Extract the (X, Y) coordinate from the center of the cell holding the provided text.  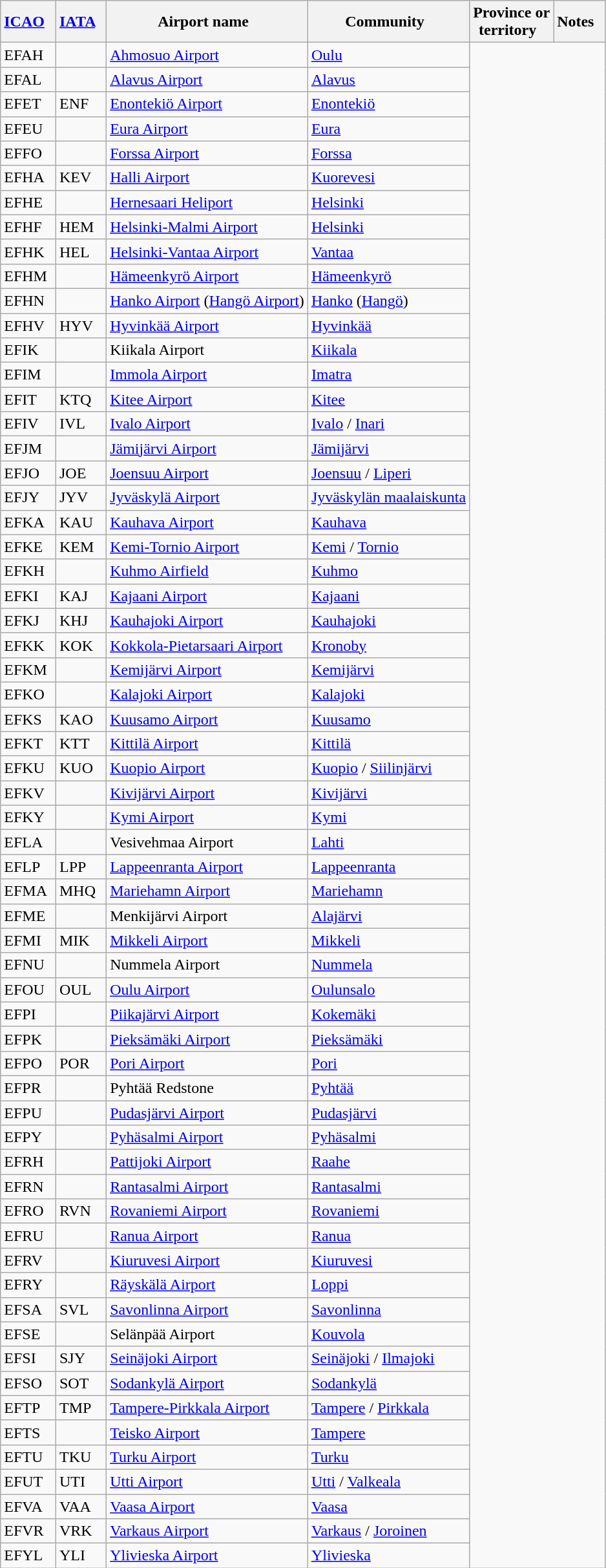
EFPK (28, 1039)
EFME (28, 916)
Kiikala Airport (207, 350)
Kajaani Airport (207, 596)
EFEU (28, 129)
Savonlinna Airport (207, 1309)
EFPY (28, 1138)
Kuhmo (388, 571)
Kalajoki (388, 694)
Forssa Airport (207, 153)
Ylivieska Airport (207, 1556)
JYV (81, 498)
Sodankylä (388, 1383)
Pori (388, 1063)
Kauhajoki Airport (207, 620)
EFVA (28, 1507)
EFRN (28, 1187)
Kalajoki Airport (207, 694)
YLI (81, 1556)
Piikajärvi Airport (207, 1014)
Rovaniemi (388, 1211)
KHJ (81, 620)
Kuusamo Airport (207, 719)
Turku (388, 1457)
ICAO (28, 22)
Kymi Airport (207, 818)
Kauhajoki (388, 620)
Vantaa (388, 251)
Kokkola-Pietarsaari Airport (207, 645)
Menkijärvi Airport (207, 916)
EFKY (28, 818)
Jyväskylän maalaiskunta (388, 498)
EFKE (28, 547)
EFFO (28, 153)
Raahe (388, 1162)
Lahti (388, 842)
Kittilä (388, 744)
RVN (81, 1211)
Savonlinna (388, 1309)
EFET (28, 104)
Hämeenkyrö (388, 276)
Kivijärvi Airport (207, 793)
EFRV (28, 1260)
Ahmosuo Airport (207, 55)
EFJO (28, 473)
Kiuruvesi Airport (207, 1260)
KEM (81, 547)
Selänpää Airport (207, 1334)
Hanko (Hangö) (388, 301)
OUL (81, 990)
Hyvinkää Airport (207, 325)
Oulu Airport (207, 990)
Kauhava Airport (207, 522)
Seinäjoki / Ilmajoki (388, 1359)
EFVR (28, 1531)
TMP (81, 1408)
EFHV (28, 325)
Vaasa (388, 1507)
EFHA (28, 178)
Nummela Airport (207, 965)
Kitee (388, 399)
Seinäjoki Airport (207, 1359)
Hämeenkyrö Airport (207, 276)
Varkaus Airport (207, 1531)
Pori Airport (207, 1063)
EFKI (28, 596)
Kiikala (388, 350)
Pyhtää (388, 1088)
Pyhäsalmi Airport (207, 1138)
EFKV (28, 793)
Jämijärvi Airport (207, 449)
EFMA (28, 891)
Tampere / Pirkkala (388, 1408)
Hanko Airport (Hangö Airport) (207, 301)
Immola Airport (207, 375)
KEV (81, 178)
Tampere (388, 1432)
EFHF (28, 227)
UTI (81, 1481)
Hyvinkää (388, 325)
Pyhäsalmi (388, 1138)
Kemijärvi Airport (207, 670)
Lappeenranta (388, 867)
Mikkeli Airport (207, 940)
Mikkeli (388, 940)
Hernesaari Heliport (207, 202)
EFKJ (28, 620)
Airport name (207, 22)
EFKA (28, 522)
Tampere-Pirkkala Airport (207, 1408)
KTQ (81, 399)
EFKO (28, 694)
EFKT (28, 744)
KAJ (81, 596)
EFIT (28, 399)
EFKU (28, 768)
EFSO (28, 1383)
Ranua (388, 1236)
EFTP (28, 1408)
EFIV (28, 424)
Pudasjärvi (388, 1112)
Pyhtää Redstone (207, 1088)
Kouvola (388, 1334)
EFHM (28, 276)
Räyskälä Airport (207, 1285)
Pieksämäki (388, 1039)
Enontekiö (388, 104)
EFAH (28, 55)
EFRO (28, 1211)
EFRU (28, 1236)
Oulunsalo (388, 990)
Lappeenranta Airport (207, 867)
Oulu (388, 55)
EFTU (28, 1457)
Kuhmo Airfield (207, 571)
Nummela (388, 965)
JOE (81, 473)
KUO (81, 768)
KTT (81, 744)
EFRH (28, 1162)
TKU (81, 1457)
Pieksämäki Airport (207, 1039)
Helsinki-Vantaa Airport (207, 251)
Vesivehmaa Airport (207, 842)
Pudasjärvi Airport (207, 1112)
Turku Airport (207, 1457)
Jyväskylä Airport (207, 498)
Ylivieska (388, 1556)
POR (81, 1063)
Alajärvi (388, 916)
Utti Airport (207, 1481)
Kajaani (388, 596)
Alavus (388, 79)
EFIK (28, 350)
Vaasa Airport (207, 1507)
KAO (81, 719)
EFTS (28, 1432)
EFKM (28, 670)
EFPO (28, 1063)
Teisko Airport (207, 1432)
EFSE (28, 1334)
Imatra (388, 375)
MIK (81, 940)
EFOU (28, 990)
EFHK (28, 251)
EFJM (28, 449)
IATA (81, 22)
EFYL (28, 1556)
Kuopio / Siilinjärvi (388, 768)
EFPR (28, 1088)
LPP (81, 867)
Kuopio Airport (207, 768)
Forssa (388, 153)
EFNU (28, 965)
EFUT (28, 1481)
Helsinki-Malmi Airport (207, 227)
EFAL (28, 79)
Utti / Valkeala (388, 1481)
EFKK (28, 645)
Ivalo / Inari (388, 424)
SJY (81, 1359)
EFPI (28, 1014)
Kuorevesi (388, 178)
Joensuu Airport (207, 473)
EFHN (28, 301)
Kemijärvi (388, 670)
EFKH (28, 571)
Joensuu / Liperi (388, 473)
Enontekiö Airport (207, 104)
EFSA (28, 1309)
Kuusamo (388, 719)
Ranua Airport (207, 1236)
KAU (81, 522)
EFHE (28, 202)
Kemi-Tornio Airport (207, 547)
Eura Airport (207, 129)
Kemi / Tornio (388, 547)
EFSI (28, 1359)
Eura (388, 129)
ENF (81, 104)
Kittilä Airport (207, 744)
Jämijärvi (388, 449)
Ivalo Airport (207, 424)
SVL (81, 1309)
Sodankylä Airport (207, 1383)
EFJY (28, 498)
Pattijoki Airport (207, 1162)
Rantasalmi Airport (207, 1187)
Kitee Airport (207, 399)
Loppi (388, 1285)
Mariehamn (388, 891)
VAA (81, 1507)
KOK (81, 645)
Alavus Airport (207, 79)
EFKS (28, 719)
Varkaus / Joroinen (388, 1531)
Province orterritory (512, 22)
HYV (81, 325)
Halli Airport (207, 178)
HEL (81, 251)
Kokemäki (388, 1014)
Kronoby (388, 645)
EFIM (28, 375)
IVL (81, 424)
Notes (580, 22)
MHQ (81, 891)
EFPU (28, 1112)
VRK (81, 1531)
Community (388, 22)
Kauhava (388, 522)
Kymi (388, 818)
Mariehamn Airport (207, 891)
EFLA (28, 842)
Kivijärvi (388, 793)
EFLP (28, 867)
EFRY (28, 1285)
HEM (81, 227)
SOT (81, 1383)
Rantasalmi (388, 1187)
Kiuruvesi (388, 1260)
Rovaniemi Airport (207, 1211)
EFMI (28, 940)
